For the text-containing cell, return its midpoint in (x, y) coordinate format. 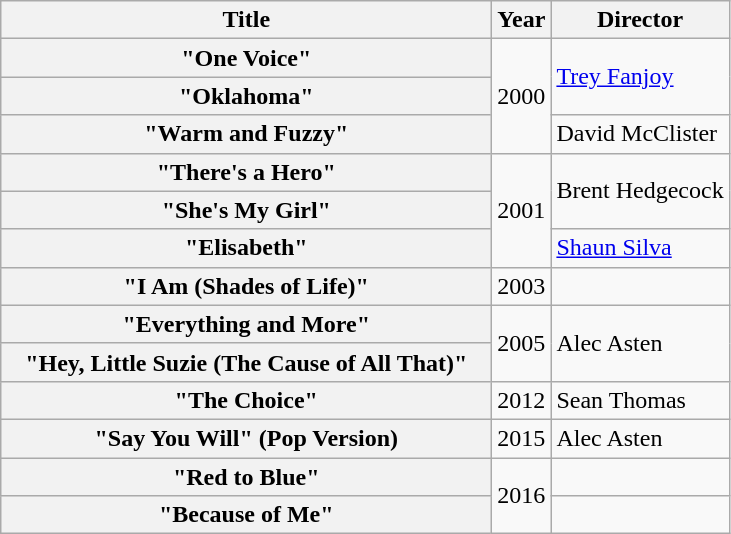
"Say You Will" (Pop Version) (246, 438)
"There's a Hero" (246, 172)
2001 (522, 210)
"Elisabeth" (246, 248)
Year (522, 20)
2005 (522, 343)
Shaun Silva (640, 248)
"Red to Blue" (246, 477)
Brent Hedgecock (640, 191)
"She's My Girl" (246, 210)
"Hey, Little Suzie (The Cause of All That)" (246, 362)
2012 (522, 400)
2003 (522, 286)
"The Choice" (246, 400)
Title (246, 20)
2000 (522, 96)
"Oklahoma" (246, 96)
"Because of Me" (246, 515)
"One Voice" (246, 58)
Director (640, 20)
Trey Fanjoy (640, 77)
David McClister (640, 134)
Sean Thomas (640, 400)
2015 (522, 438)
"Everything and More" (246, 324)
"Warm and Fuzzy" (246, 134)
"I Am (Shades of Life)" (246, 286)
2016 (522, 496)
